Find where the given text appears and provide that cell's center as (x, y) coordinate. 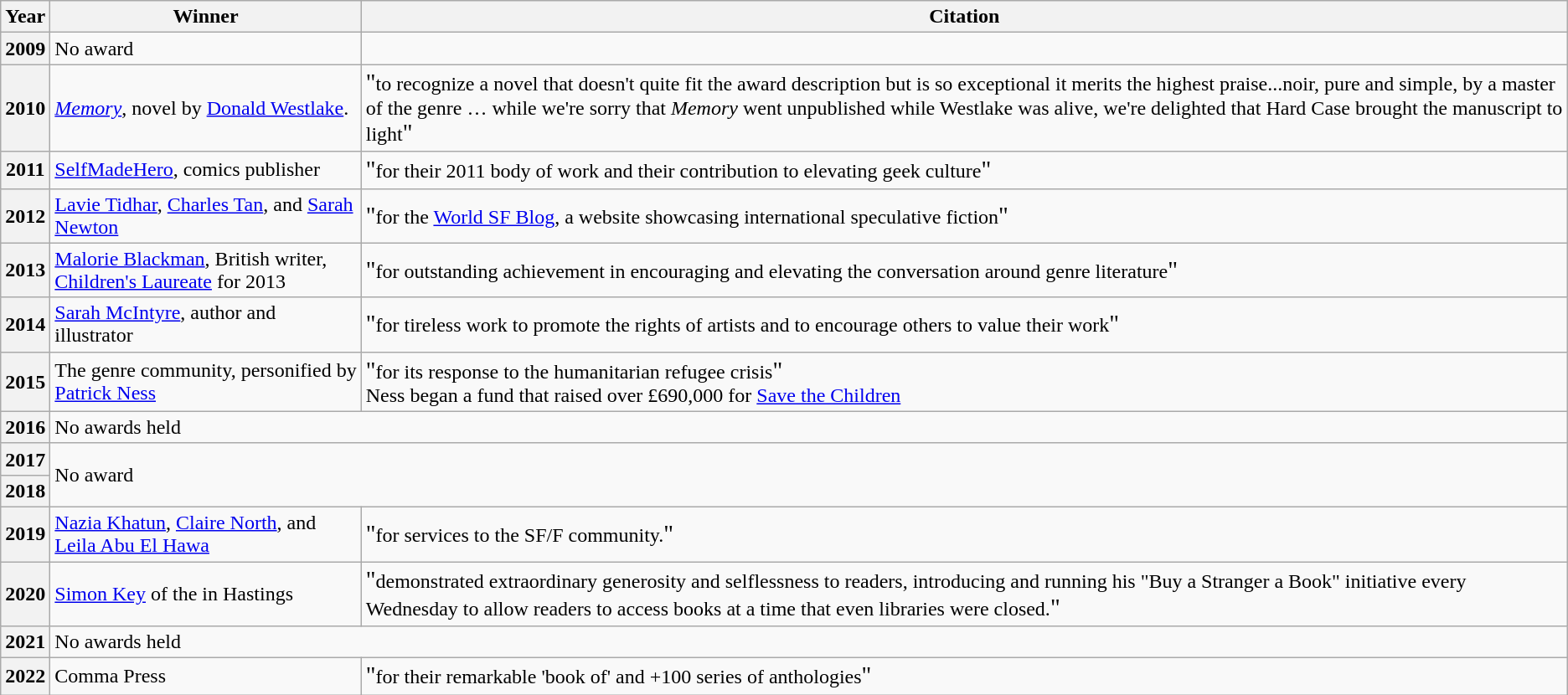
"for their remarkable 'book of' and +100 series of anthologies" (964, 677)
2020 (25, 593)
SelfMadeHero, comics publisher (206, 170)
2011 (25, 170)
"for the World SF Blog, a website showcasing international speculative fiction" (964, 216)
Year (25, 17)
2013 (25, 270)
2021 (25, 642)
Nazia Khatun, Claire North, and Leila Abu El Hawa (206, 534)
2014 (25, 325)
Lavie Tidhar, Charles Tan, and Sarah Newton (206, 216)
2010 (25, 108)
"for outstanding achievement in encouraging and elevating the conversation around genre literature" (964, 270)
2018 (25, 491)
2022 (25, 677)
2009 (25, 49)
The genre community, personified by Patrick Ness (206, 382)
Winner (206, 17)
"for its response to the humanitarian refugee crisis"Ness began a fund that raised over £690,000 for Save the Children (964, 382)
Citation (964, 17)
Simon Key of the in Hastings (206, 593)
Malorie Blackman, British writer, Children's Laureate for 2013 (206, 270)
"for tireless work to promote the rights of artists and to encourage others to value their work" (964, 325)
2017 (25, 459)
2012 (25, 216)
2016 (25, 427)
"for their 2011 body of work and their contribution to elevating geek culture" (964, 170)
2015 (25, 382)
Comma Press (206, 677)
2019 (25, 534)
"for services to the SF/F community." (964, 534)
Memory, novel by Donald Westlake. (206, 108)
Sarah McIntyre, author and illustrator (206, 325)
